Pinpoint the cell where the given text exists, returning its (X, Y) midpoint coordinate. 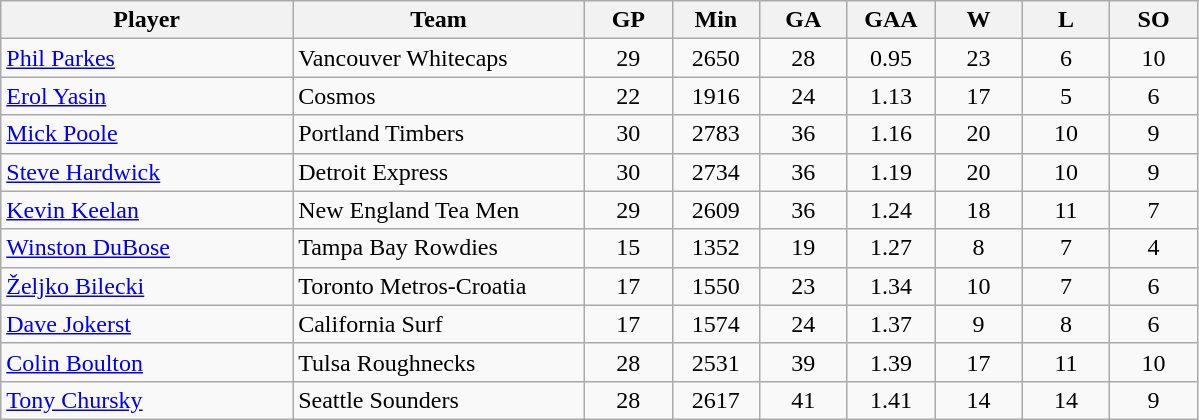
Winston DuBose (147, 248)
Colin Boulton (147, 362)
L (1066, 20)
GP (629, 20)
Tony Chursky (147, 400)
Team (439, 20)
1.16 (891, 134)
Kevin Keelan (147, 210)
1.27 (891, 248)
GA (804, 20)
2783 (716, 134)
Dave Jokerst (147, 324)
19 (804, 248)
Tulsa Roughnecks (439, 362)
2617 (716, 400)
Seattle Sounders (439, 400)
1.19 (891, 172)
Toronto Metros-Croatia (439, 286)
Tampa Bay Rowdies (439, 248)
1.39 (891, 362)
California Surf (439, 324)
2531 (716, 362)
2609 (716, 210)
18 (979, 210)
0.95 (891, 58)
Cosmos (439, 96)
1550 (716, 286)
1352 (716, 248)
Phil Parkes (147, 58)
1.24 (891, 210)
GAA (891, 20)
1574 (716, 324)
39 (804, 362)
1.34 (891, 286)
Detroit Express (439, 172)
22 (629, 96)
New England Tea Men (439, 210)
Željko Bilecki (147, 286)
2650 (716, 58)
15 (629, 248)
W (979, 20)
Player (147, 20)
Min (716, 20)
1.41 (891, 400)
SO (1154, 20)
1916 (716, 96)
4 (1154, 248)
5 (1066, 96)
1.13 (891, 96)
1.37 (891, 324)
Erol Yasin (147, 96)
2734 (716, 172)
41 (804, 400)
Steve Hardwick (147, 172)
Portland Timbers (439, 134)
Mick Poole (147, 134)
Vancouver Whitecaps (439, 58)
